From the cell containing the given text, extract its center point as (X, Y) coordinate. 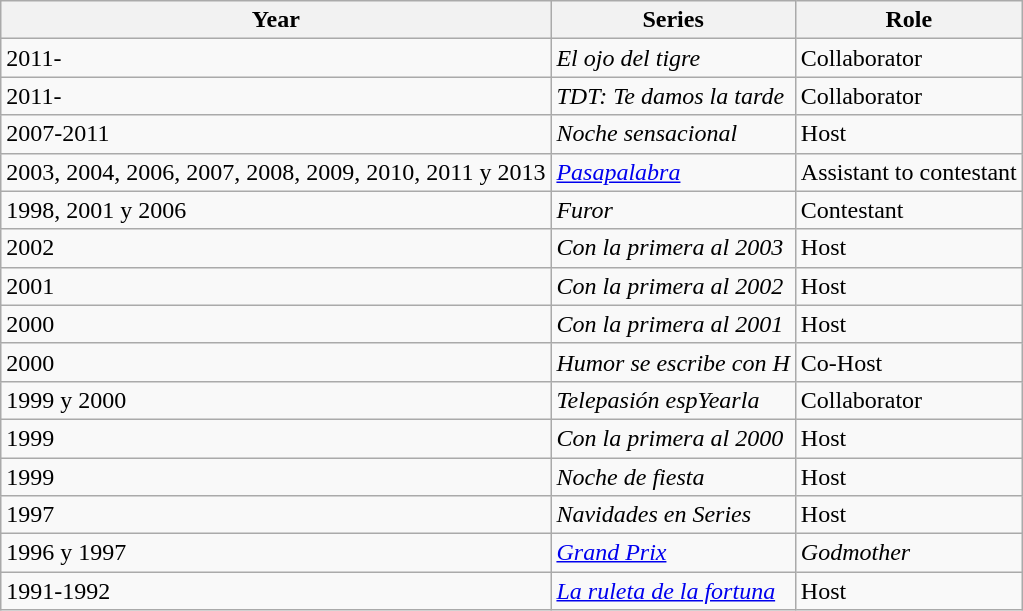
Pasapalabra (673, 172)
Humor se escribe con H (673, 362)
2001 (276, 286)
El ojo del tigre (673, 58)
Contestant (908, 210)
Con la primera al 2001 (673, 324)
1996 y 1997 (276, 553)
Grand Prix (673, 553)
Con la primera al 2000 (673, 438)
1997 (276, 515)
Role (908, 20)
Series (673, 20)
Telepasión espYearla (673, 400)
2003, 2004, 2006, 2007, 2008, 2009, 2010, 2011 y 2013 (276, 172)
Assistant to contestant (908, 172)
Godmother (908, 553)
1999 y 2000 (276, 400)
TDT: Te damos la tarde (673, 96)
1998, 2001 y 2006 (276, 210)
Noche de fiesta (673, 477)
La ruleta de la fortuna (673, 591)
Co-Host (908, 362)
2007-2011 (276, 134)
Furor (673, 210)
Noche sensacional (673, 134)
1991-1992 (276, 591)
2002 (276, 248)
Con la primera al 2002 (673, 286)
Navidades en Series (673, 515)
Con la primera al 2003 (673, 248)
Year (276, 20)
